Provide the (x, y) coordinate of the cell's center where the given text is located.  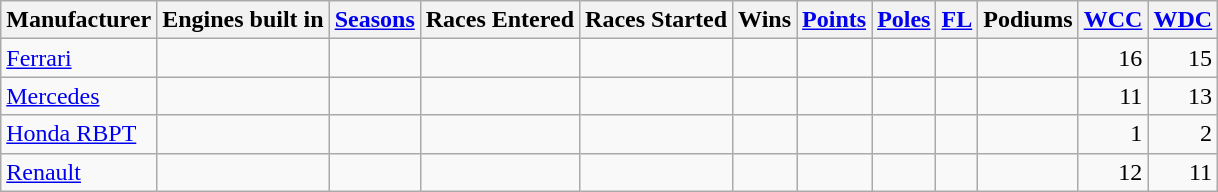
1 (1113, 134)
Wins (765, 20)
Races Entered (500, 20)
Poles (904, 20)
Races Started (656, 20)
WDC (1183, 20)
WCC (1113, 20)
12 (1113, 172)
16 (1113, 58)
15 (1183, 58)
Podiums (1028, 20)
Renault (79, 172)
Manufacturer (79, 20)
Seasons (374, 20)
13 (1183, 96)
2 (1183, 134)
Honda RBPT (79, 134)
Mercedes (79, 96)
Ferrari (79, 58)
FL (957, 20)
Points (834, 20)
Engines built in (243, 20)
